Return the (X, Y) coordinate for the center point of the cell that contains the specified text.  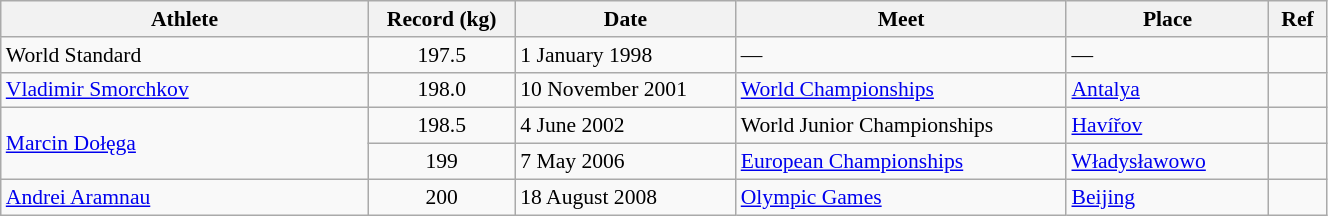
198.0 (442, 90)
World Standard (184, 55)
Andrei Aramnau (184, 197)
Place (1167, 19)
199 (442, 162)
World Championships (902, 90)
Meet (902, 19)
1 January 1998 (625, 55)
4 June 2002 (625, 126)
World Junior Championships (902, 126)
European Championships (902, 162)
Olympic Games (902, 197)
Marcin Dołęga (184, 144)
Beijing (1167, 197)
Date (625, 19)
Athlete (184, 19)
Record (kg) (442, 19)
198.5 (442, 126)
Antalya (1167, 90)
197.5 (442, 55)
Władysławowo (1167, 162)
Ref (1298, 19)
Vladimir Smorchkov (184, 90)
7 May 2006 (625, 162)
200 (442, 197)
Havířov (1167, 126)
10 November 2001 (625, 90)
18 August 2008 (625, 197)
